Identify which cell holds the provided text, then report its [x, y] central coordinate. 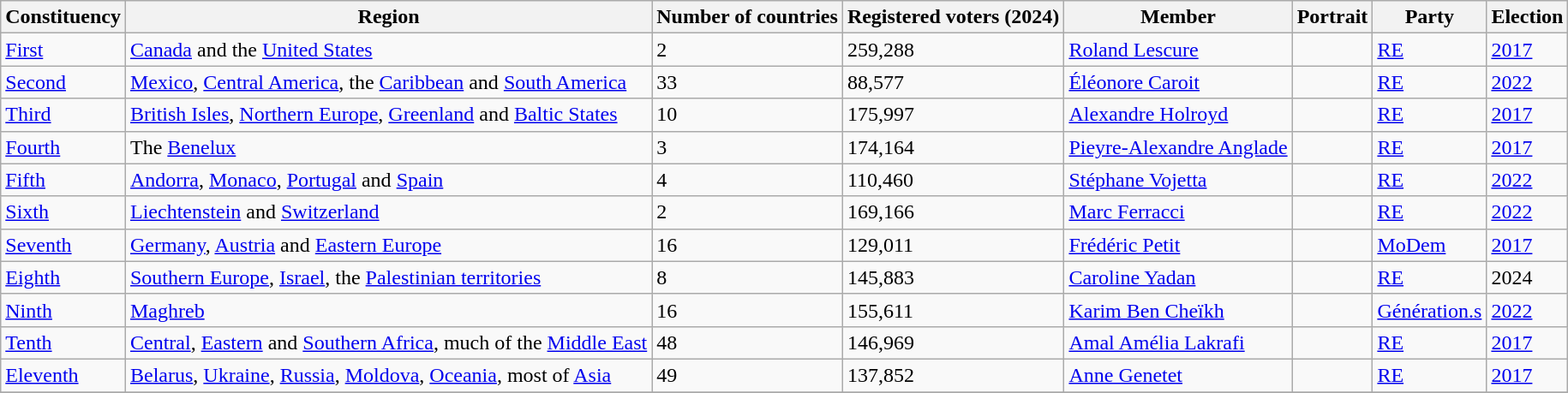
Region [388, 17]
110,460 [953, 180]
33 [747, 82]
Maghreb [388, 310]
8 [747, 277]
Fifth [63, 180]
155,611 [953, 310]
MoDem [1429, 245]
129,011 [953, 245]
Alexandre Holroyd [1178, 115]
Party [1429, 17]
Number of countries [747, 17]
Portrait [1332, 17]
Election [1527, 17]
88,577 [953, 82]
Germany, Austria and Eastern Europe [388, 245]
Pieyre-Alexandre Anglade [1178, 147]
Second [63, 82]
Central, Eastern and Southern Africa, much of the Middle East [388, 342]
259,288 [953, 50]
Sixth [63, 212]
174,164 [953, 147]
Roland Lescure [1178, 50]
Southern Europe, Israel, the Palestinian territories [388, 277]
3 [747, 147]
48 [747, 342]
Registered voters (2024) [953, 17]
146,969 [953, 342]
Mexico, Central America, the Caribbean and South America [388, 82]
Marc Ferracci [1178, 212]
Éléonore Caroit [1178, 82]
Amal Amélia Lakrafi [1178, 342]
10 [747, 115]
Belarus, Ukraine, Russia, Moldova, Oceania, most of Asia [388, 375]
Stéphane Vojetta [1178, 180]
137,852 [953, 375]
First [63, 50]
Member [1178, 17]
Constituency [63, 17]
British Isles, Northern Europe, Greenland and Baltic States [388, 115]
Tenth [63, 342]
Liechtenstein and Switzerland [388, 212]
145,883 [953, 277]
Génération.s [1429, 310]
Canada and the United States [388, 50]
175,997 [953, 115]
Anne Genetet [1178, 375]
Eleventh [63, 375]
49 [747, 375]
Karim Ben Cheïkh [1178, 310]
169,166 [953, 212]
Frédéric Petit [1178, 245]
Andorra, Monaco, Portugal and Spain [388, 180]
Third [63, 115]
4 [747, 180]
Seventh [63, 245]
Fourth [63, 147]
Ninth [63, 310]
Caroline Yadan [1178, 277]
Eighth [63, 277]
2024 [1527, 277]
The Benelux [388, 147]
